Capture the cell that displays the provided text and extract its [X, Y] central coordinate. 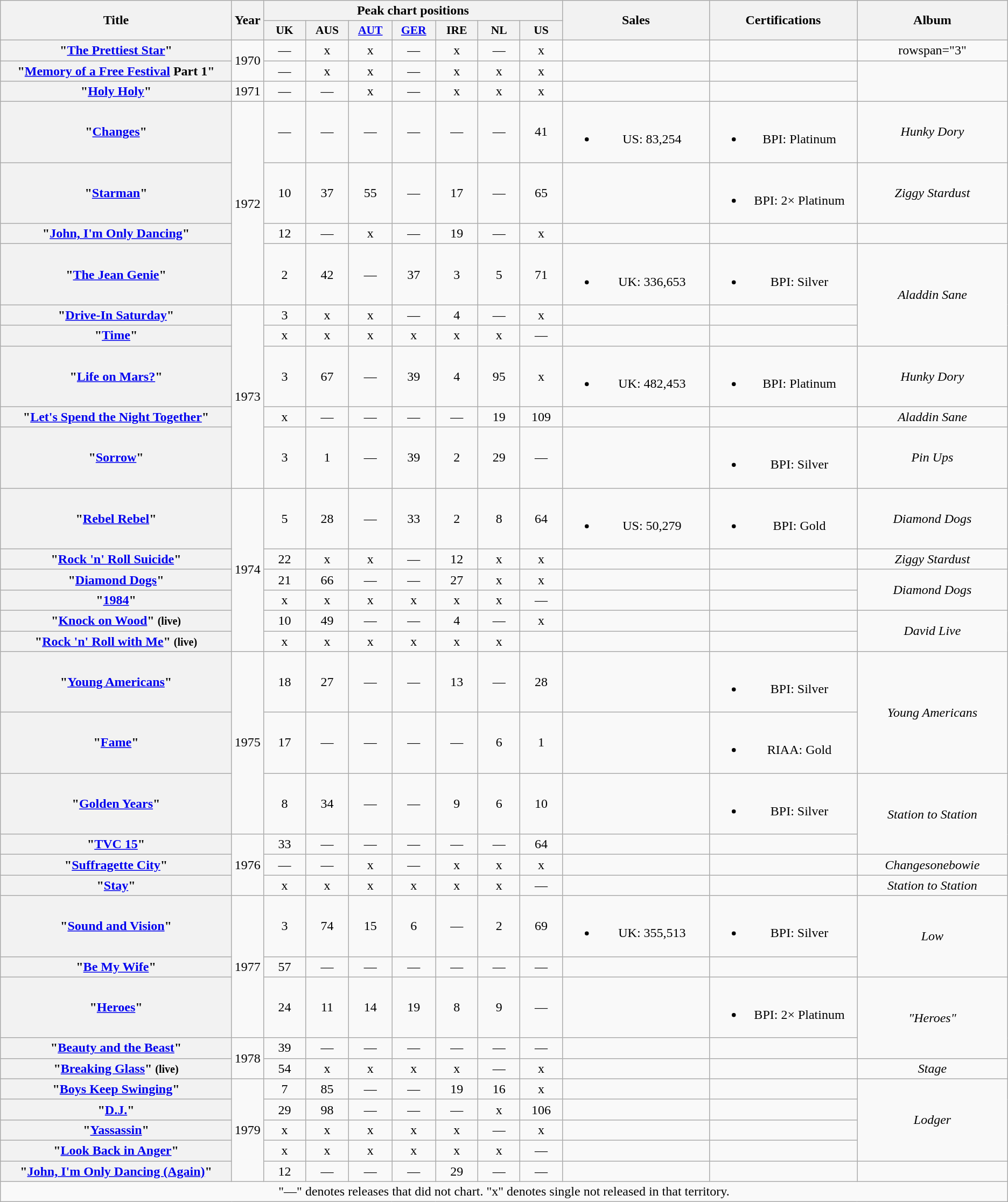
57 [284, 967]
67 [327, 376]
UK: 355,513 [635, 926]
13 [457, 682]
"Knock on Wood" (live) [116, 620]
rowspan="3" [933, 50]
7 [284, 1089]
Low [933, 936]
UK: 482,453 [635, 376]
"The Prettiest Star" [116, 50]
1970 [248, 60]
Sales [635, 20]
66 [327, 579]
"D.J." [116, 1109]
109 [542, 417]
69 [542, 926]
"Memory of a Free Festival Part 1" [116, 71]
"1984" [116, 600]
"Golden Years" [116, 803]
41 [542, 132]
"—" denotes releases that did not chart. "x" denotes single not released in that territory. [504, 1192]
1973 [248, 396]
49 [327, 620]
"Changes" [116, 132]
24 [284, 1007]
1971 [248, 92]
US: 83,254 [635, 132]
15 [370, 926]
Stage [933, 1068]
"TVC 15" [116, 844]
BPI: Gold [783, 518]
34 [327, 803]
Album [933, 20]
"Let's Spend the Night Together" [116, 417]
"John, I'm Only Dancing" [116, 234]
RIAA: Gold [783, 743]
98 [327, 1109]
"Rock 'n' Roll Suicide" [116, 559]
65 [542, 193]
Lodger [933, 1120]
NL [499, 31]
UK [284, 31]
85 [327, 1089]
Young Americans [933, 712]
1974 [248, 570]
"Sound and Vision" [116, 926]
54 [284, 1068]
Pin Ups [933, 458]
"Diamond Dogs" [116, 579]
David Live [933, 631]
55 [370, 193]
"Life on Mars?" [116, 376]
"Look Back in Anger" [116, 1150]
21 [284, 579]
1977 [248, 967]
"Stay" [116, 885]
AUT [370, 31]
"Yassassin" [116, 1130]
Title [116, 20]
"Boys Keep Swinging" [116, 1089]
Certifications [783, 20]
1972 [248, 204]
11 [327, 1007]
"Breaking Glass" (live) [116, 1068]
95 [499, 376]
Peak chart positions [412, 11]
Year [248, 20]
IRE [457, 31]
1979 [248, 1130]
"Beauty and the Beast" [116, 1048]
"Rebel Rebel" [116, 518]
"Fame" [116, 743]
"Time" [116, 336]
US [542, 31]
74 [327, 926]
GER [414, 31]
"Rock 'n' Roll with Me" (live) [116, 641]
106 [542, 1109]
"Holy Holy" [116, 92]
"John, I'm Only Dancing (Again)" [116, 1171]
42 [327, 275]
71 [542, 275]
"Starman" [116, 193]
UK: 336,653 [635, 275]
Changesonebowie [933, 865]
1976 [248, 865]
"Suffragette City" [116, 865]
"Sorrow" [116, 458]
"Drive-In Saturday" [116, 315]
US: 50,279 [635, 518]
14 [370, 1007]
16 [499, 1089]
"The Jean Genie" [116, 275]
AUS [327, 31]
18 [284, 682]
"Young Americans" [116, 682]
1978 [248, 1058]
22 [284, 559]
1975 [248, 743]
"Be My Wife" [116, 967]
